From the cell containing the given text, extract its center point as [X, Y] coordinate. 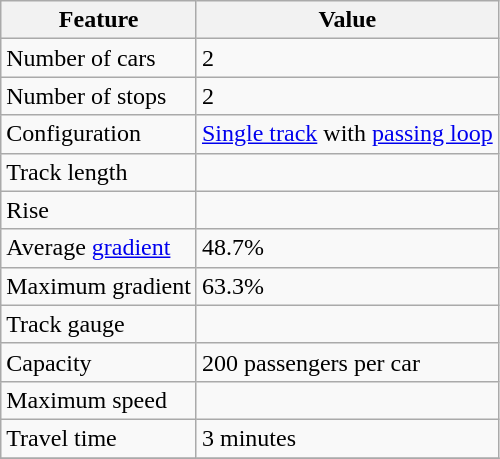
Capacity [99, 362]
Single track with passing loop [347, 134]
Track gauge [99, 324]
Number of cars [99, 58]
Feature [99, 20]
Average gradient [99, 248]
Value [347, 20]
Travel time [99, 438]
Track length [99, 172]
200 passengers per car [347, 362]
63.3% [347, 286]
Maximum speed [99, 400]
3 minutes [347, 438]
Maximum gradient [99, 286]
Number of stops [99, 96]
Configuration [99, 134]
Rise [99, 210]
48.7% [347, 248]
